From the cell containing the given text, extract its center point as (x, y) coordinate. 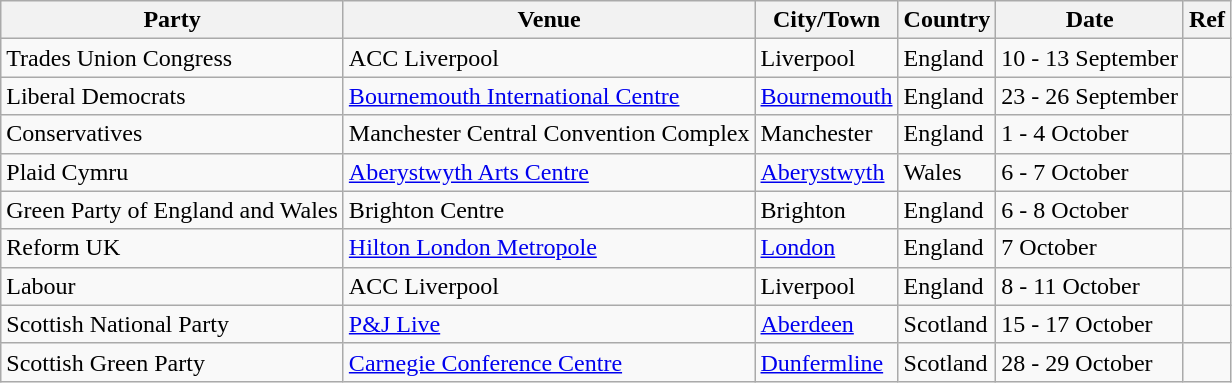
Date (1090, 20)
P&J Live (549, 324)
Aberystwyth Arts Centre (549, 172)
Dunfermline (826, 362)
Country (947, 20)
Aberystwyth (826, 172)
Scottish National Party (172, 324)
Wales (947, 172)
28 - 29 October (1090, 362)
Trades Union Congress (172, 58)
Manchester (826, 134)
23 - 26 September (1090, 96)
Brighton (826, 210)
Manchester Central Convention Complex (549, 134)
6 - 8 October (1090, 210)
7 October (1090, 248)
Reform UK (172, 248)
15 - 17 October (1090, 324)
8 - 11 October (1090, 286)
Scottish Green Party (172, 362)
Bournemouth International Centre (549, 96)
6 - 7 October (1090, 172)
Bournemouth (826, 96)
Brighton Centre (549, 210)
Party (172, 20)
Labour (172, 286)
London (826, 248)
1 - 4 October (1090, 134)
Conservatives (172, 134)
10 - 13 September (1090, 58)
Carnegie Conference Centre (549, 362)
Liberal Democrats (172, 96)
Plaid Cymru (172, 172)
Ref (1206, 20)
Venue (549, 20)
City/Town (826, 20)
Aberdeen (826, 324)
Hilton London Metropole (549, 248)
Green Party of England and Wales (172, 210)
